Capture the cell that displays the provided text and extract its [x, y] central coordinate. 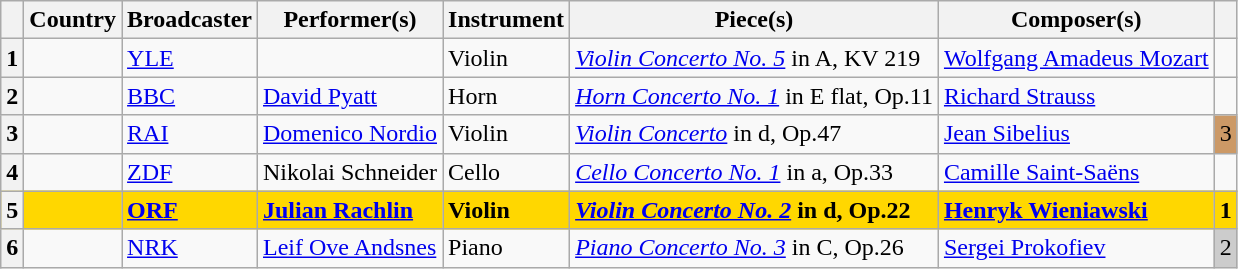
Violin Concerto in d, Op.47 [754, 134]
Piano Concerto No. 3 in C, Op.26 [754, 248]
Composer(s) [1076, 20]
Country [73, 20]
Sergei Prokofiev [1076, 248]
Domenico Nordio [350, 134]
6 [12, 248]
Camille Saint-Saëns [1076, 172]
Instrument [506, 20]
Violin Concerto No. 2 in d, Op.22 [754, 210]
4 [12, 172]
Performer(s) [350, 20]
Leif Ove Andsnes [350, 248]
ZDF [190, 172]
Cello Concerto No. 1 in a, Op.33 [754, 172]
Horn [506, 96]
Cello [506, 172]
Richard Strauss [1076, 96]
Wolfgang Amadeus Mozart [1076, 58]
BBC [190, 96]
Horn Concerto No. 1 in E flat, Op.11 [754, 96]
Nikolai Schneider [350, 172]
Violin Concerto No. 5 in A, KV 219 [754, 58]
ORF [190, 210]
Piano [506, 248]
Henryk Wieniawski [1076, 210]
Piece(s) [754, 20]
Jean Sibelius [1076, 134]
Broadcaster [190, 20]
YLE [190, 58]
RAI [190, 134]
David Pyatt [350, 96]
5 [12, 210]
NRK [190, 248]
Julian Rachlin [350, 210]
